Return the [x, y] coordinate for the center point of the cell that contains the specified text.  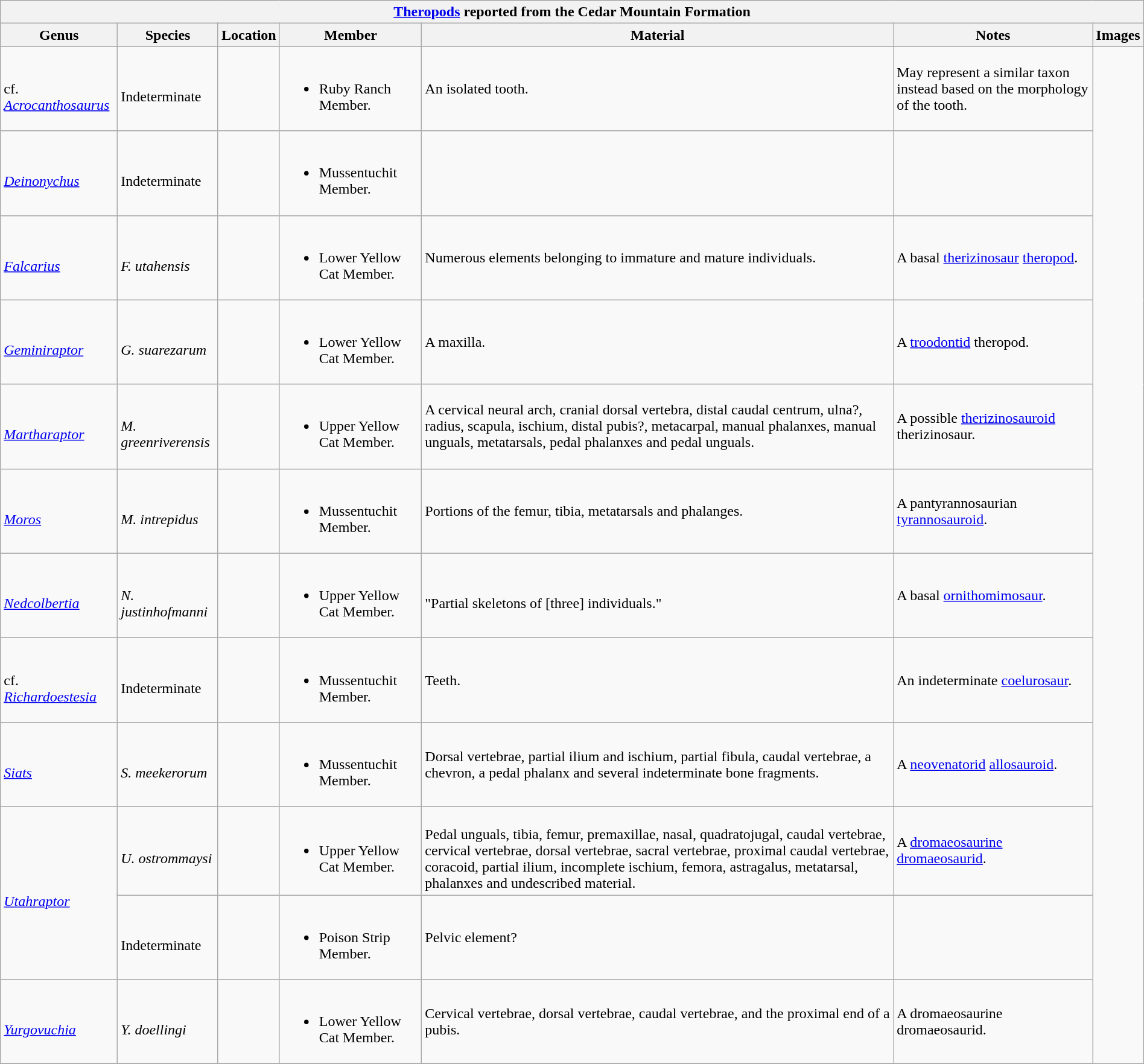
Poison Strip Member. [351, 937]
cf. Acrocanthosaurus [59, 89]
cf. Richardoestesia [59, 680]
U. ostrommaysi [168, 850]
N. justinhofmanni [168, 595]
Deinonychus [59, 173]
Location [249, 35]
Moros [59, 511]
M. intrepidus [168, 511]
Notes [993, 35]
Portions of the femur, tibia, metatarsals and phalanges. [658, 511]
Cervical vertebrae, dorsal vertebrae, caudal vertebrae, and the proximal end of a pubis. [658, 1022]
Y. doellingi [168, 1022]
A possible therizinosauroid therizinosaur. [993, 426]
Nedcolbertia [59, 595]
Material [658, 35]
M. greenriverensis [168, 426]
Pelvic element? [658, 937]
An isolated tooth. [658, 89]
A maxilla. [658, 342]
Genus [59, 35]
F. utahensis [168, 258]
Ruby Ranch Member. [351, 89]
A neovenatorid allosauroid. [993, 764]
"Partial skeletons of [three] individuals." [658, 595]
Theropods reported from the Cedar Mountain Formation [572, 12]
Siats [59, 764]
Martharaptor [59, 426]
Numerous elements belonging to immature and mature individuals. [658, 258]
Geminiraptor [59, 342]
A troodontid theropod. [993, 342]
A basal therizinosaur theropod. [993, 258]
A basal ornithomimosaur. [993, 595]
Species [168, 35]
Images [1118, 35]
Falcarius [59, 258]
A pantyrannosaurian tyrannosauroid. [993, 511]
May represent a similar taxon instead based on the morphology of the tooth. [993, 89]
Dorsal vertebrae, partial ilium and ischium, partial fibula, caudal vertebrae, a chevron, a pedal phalanx and several indeterminate bone fragments. [658, 764]
Teeth. [658, 680]
Utahraptor [59, 893]
Member [351, 35]
S. meekerorum [168, 764]
G. suarezarum [168, 342]
An indeterminate coelurosaur. [993, 680]
Yurgovuchia [59, 1022]
